Search for the cell housing the specified text and yield its [X, Y] center coordinate. 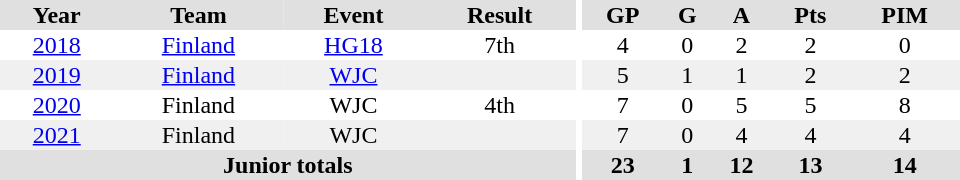
8 [904, 105]
Year [56, 15]
4th [500, 105]
G [687, 15]
Result [500, 15]
2020 [56, 105]
2021 [56, 135]
13 [810, 165]
HG18 [353, 45]
Pts [810, 15]
PIM [904, 15]
2019 [56, 75]
23 [622, 165]
7th [500, 45]
2018 [56, 45]
Team [198, 15]
14 [904, 165]
Junior totals [288, 165]
GP [622, 15]
12 [741, 165]
A [741, 15]
Event [353, 15]
